For the text-containing cell, return its midpoint in [X, Y] coordinate format. 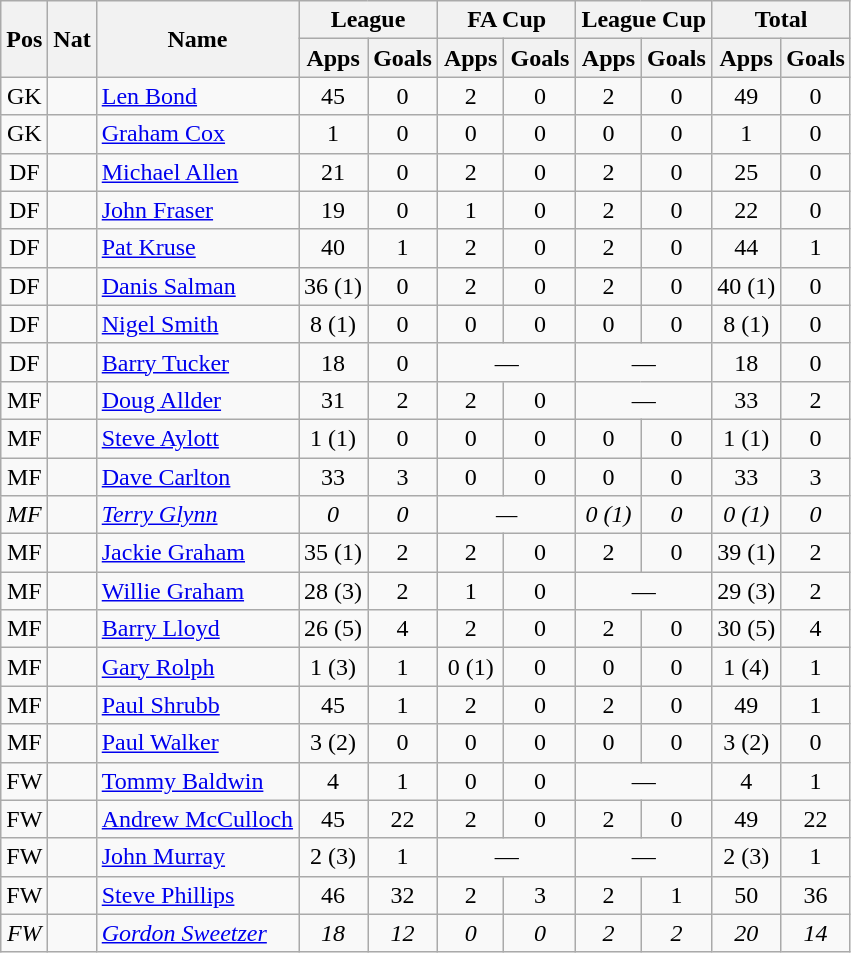
40 (1) [746, 286]
Paul Walker [197, 743]
Terry Glynn [197, 515]
12 [403, 933]
Steve Phillips [197, 895]
14 [816, 933]
John Murray [197, 857]
46 [334, 895]
40 [334, 248]
20 [746, 933]
Barry Lloyd [197, 629]
Paul Shrubb [197, 705]
36 (1) [334, 286]
John Fraser [197, 210]
19 [334, 210]
League Cup [644, 20]
League [368, 20]
Willie Graham [197, 591]
50 [746, 895]
Tommy Baldwin [197, 781]
Graham Cox [197, 134]
35 (1) [334, 553]
Doug Allder [197, 400]
Jackie Graham [197, 553]
44 [746, 248]
30 (5) [746, 629]
1 (4) [746, 667]
Pos [24, 39]
39 (1) [746, 553]
36 [816, 895]
26 (5) [334, 629]
28 (3) [334, 591]
Andrew McCulloch [197, 819]
Barry Tucker [197, 362]
Danis Salman [197, 286]
25 [746, 172]
Nat [72, 39]
Gary Rolph [197, 667]
FA Cup [506, 20]
Michael Allen [197, 172]
Pat Kruse [197, 248]
Len Bond [197, 96]
29 (3) [746, 591]
1 (3) [334, 667]
32 [403, 895]
Steve Aylott [197, 438]
21 [334, 172]
Nigel Smith [197, 324]
Dave Carlton [197, 477]
Total [782, 20]
31 [334, 400]
Name [197, 39]
Gordon Sweetzer [197, 933]
